Search for the cell housing the specified text and yield its [x, y] center coordinate. 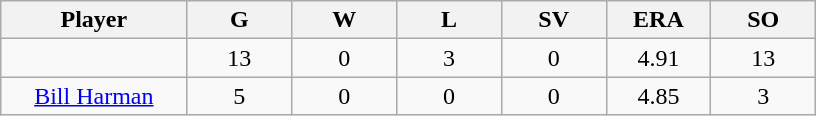
Bill Harman [94, 96]
Player [94, 20]
W [344, 20]
ERA [658, 20]
SV [554, 20]
L [450, 20]
4.85 [658, 96]
5 [240, 96]
G [240, 20]
4.91 [658, 58]
SO [764, 20]
